For the text-containing cell, return its midpoint in (x, y) coordinate format. 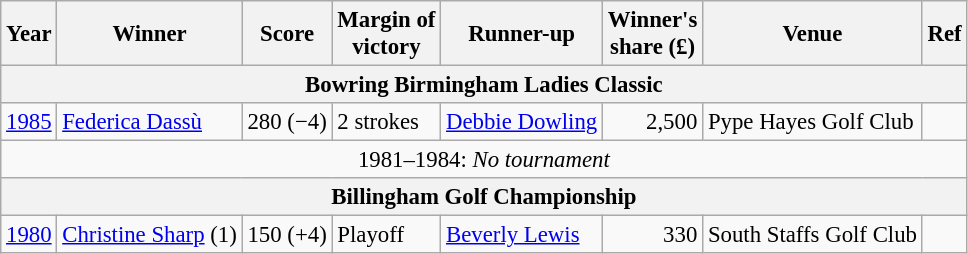
Ref (944, 34)
Pype Hayes Golf Club (813, 122)
Christine Sharp (1) (150, 235)
1981–1984: No tournament (484, 160)
Runner-up (522, 34)
Debbie Dowling (522, 122)
Margin ofvictory (386, 34)
2 strokes (386, 122)
Venue (813, 34)
Score (287, 34)
Winner'sshare (£) (653, 34)
330 (653, 235)
South Staffs Golf Club (813, 235)
Federica Dassù (150, 122)
Beverly Lewis (522, 235)
Year (29, 34)
Bowring Birmingham Ladies Classic (484, 85)
Playoff (386, 235)
150 (+4) (287, 235)
1980 (29, 235)
2,500 (653, 122)
Billingham Golf Championship (484, 197)
Winner (150, 34)
1985 (29, 122)
280 (−4) (287, 122)
